Capture the cell that displays the provided text and extract its [X, Y] central coordinate. 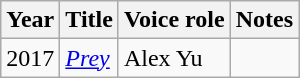
Alex Yu [174, 58]
Year [30, 20]
Prey [90, 58]
Voice role [174, 20]
2017 [30, 58]
Notes [264, 20]
Title [90, 20]
